Return [X, Y] of the center of cell containing provided text 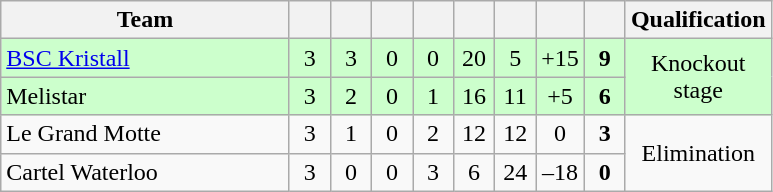
Team [146, 20]
24 [516, 172]
16 [474, 96]
11 [516, 96]
9 [604, 58]
+5 [560, 96]
+15 [560, 58]
5 [516, 58]
20 [474, 58]
Knockout stage [698, 77]
Cartel Waterloo [146, 172]
Melistar [146, 96]
–18 [560, 172]
Qualification [698, 20]
Elimination [698, 153]
Le Grand Motte [146, 134]
BSC Kristall [146, 58]
